Identify which cell holds the provided text, then report its [X, Y] central coordinate. 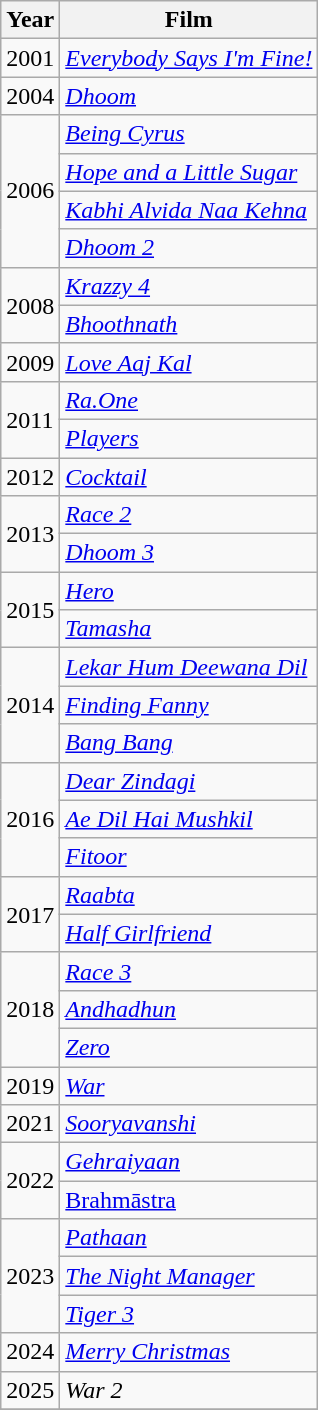
Gehraiyaan [189, 1162]
2021 [30, 1124]
Ae Dil Hai Mushkil [189, 819]
2022 [30, 1181]
2015 [30, 610]
Dhoom 3 [189, 553]
Pathaan [189, 1238]
2006 [30, 191]
Film [189, 20]
2012 [30, 477]
Hero [189, 591]
Everybody Says I'm Fine! [189, 58]
Sooryavanshi [189, 1124]
War 2 [189, 1390]
2025 [30, 1390]
2011 [30, 419]
2013 [30, 534]
Being Cyrus [189, 134]
Dhoom 2 [189, 248]
Raabta [189, 895]
2014 [30, 705]
2004 [30, 96]
Dear Zindagi [189, 781]
2024 [30, 1352]
2009 [30, 362]
2019 [30, 1085]
Krazzy 4 [189, 286]
Merry Christmas [189, 1352]
Year [30, 20]
Dhoom [189, 96]
Race 2 [189, 515]
2008 [30, 305]
Bhoothnath [189, 324]
Brahmāstra [189, 1200]
Love Aaj Kal [189, 362]
2001 [30, 58]
Lekar Hum Deewana Dil [189, 667]
Hope and a Little Sugar [189, 172]
2018 [30, 1009]
War [189, 1085]
Players [189, 438]
Half Girlfriend [189, 933]
Andhadhun [189, 1009]
Tiger 3 [189, 1314]
Cocktail [189, 477]
The Night Manager [189, 1276]
Kabhi Alvida Naa Kehna [189, 210]
2016 [30, 819]
Fitoor [189, 857]
2023 [30, 1276]
Zero [189, 1047]
Race 3 [189, 971]
Finding Fanny [189, 705]
Ra.One [189, 400]
2017 [30, 914]
Tamasha [189, 629]
Bang Bang [189, 743]
